Pinpoint the cell where the given text exists, returning its (X, Y) midpoint coordinate. 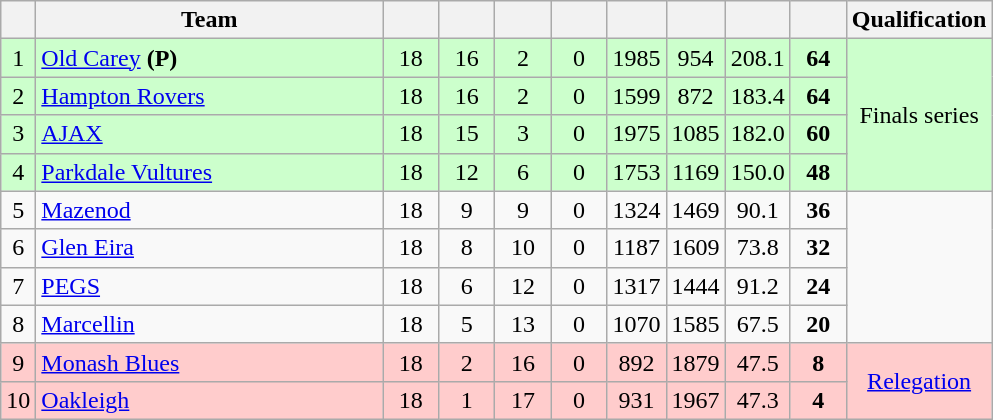
15 (467, 134)
Glen Eira (210, 248)
PEGS (210, 286)
1444 (696, 286)
892 (636, 362)
67.5 (758, 324)
872 (696, 96)
17 (523, 400)
91.2 (758, 286)
32 (818, 248)
Monash Blues (210, 362)
1317 (636, 286)
1169 (696, 172)
1070 (636, 324)
1585 (696, 324)
150.0 (758, 172)
7 (18, 286)
13 (523, 324)
1985 (636, 58)
90.1 (758, 210)
1753 (636, 172)
1469 (696, 210)
183.4 (758, 96)
60 (818, 134)
47.5 (758, 362)
Relegation (919, 381)
931 (636, 400)
1187 (636, 248)
73.8 (758, 248)
208.1 (758, 58)
Parkdale Vultures (210, 172)
1085 (696, 134)
Mazenod (210, 210)
954 (696, 58)
Old Carey (P) (210, 58)
24 (818, 286)
Team (210, 20)
36 (818, 210)
1879 (696, 362)
47.3 (758, 400)
1324 (636, 210)
20 (818, 324)
Oakleigh (210, 400)
Marcellin (210, 324)
Qualification (919, 20)
1975 (636, 134)
Finals series (919, 115)
AJAX (210, 134)
48 (818, 172)
1609 (696, 248)
Hampton Rovers (210, 96)
1599 (636, 96)
182.0 (758, 134)
1967 (696, 400)
